Scan for the cell matching the given text and deliver its [x, y] coordinate at center. 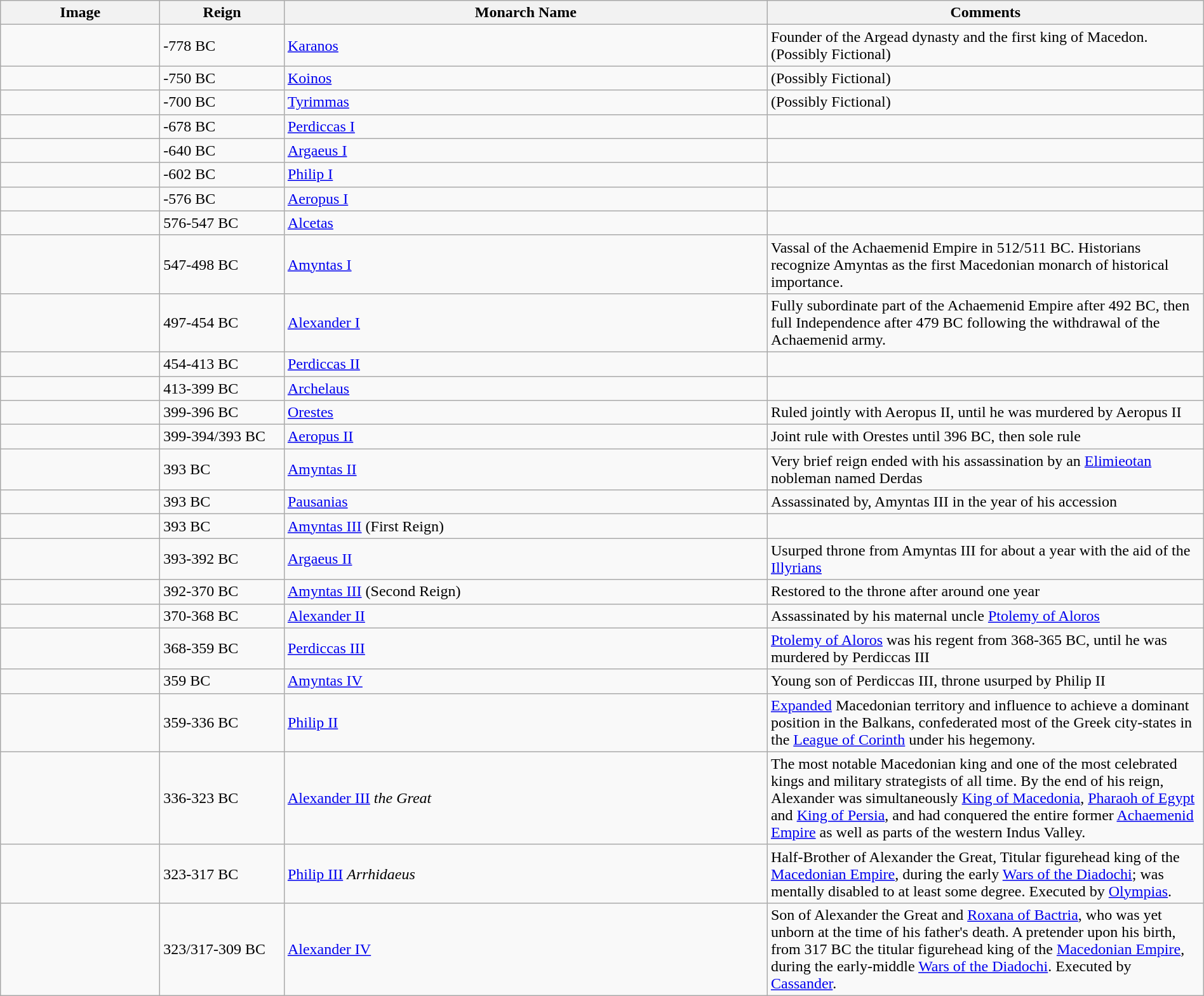
399-396 BC [222, 413]
Pausanias [526, 502]
Fully subordinate part of the Achaemenid Empire after 492 BC, then full Independence after 479 BC following the withdrawal of the Achaemenid army. [986, 322]
Perdiccas II [526, 364]
Monarch Name [526, 13]
-778 BC [222, 46]
368-359 BC [222, 649]
547-498 BC [222, 264]
Alexander IV [526, 949]
Amyntas IV [526, 681]
Assassinated by, Amyntas III in the year of his accession [986, 502]
Perdiccas III [526, 649]
Argaeus II [526, 559]
392-370 BC [222, 592]
454-413 BC [222, 364]
Alexander II [526, 616]
370-368 BC [222, 616]
Ptolemy of Aloros was his regent from 368-365 BC, until he was murdered by Perdiccas III [986, 649]
Alcetas [526, 223]
-700 BC [222, 102]
Very brief reign ended with his assassination by an Elimieotan nobleman named Derdas [986, 470]
Ruled jointly with Aeropus II, until he was murdered by Aeropus II [986, 413]
Alexander I [526, 322]
Restored to the throne after around one year [986, 592]
Joint rule with Orestes until 396 BC, then sole rule [986, 437]
323/317-309 BC [222, 949]
Philip III Arrhidaeus [526, 873]
Usurped throne from Amyntas III for about a year with the aid of the Illyrians [986, 559]
399-394/393 BC [222, 437]
Assassinated by his maternal uncle Ptolemy of Aloros [986, 616]
393-392 BC [222, 559]
Aeropus I [526, 199]
Orestes [526, 413]
Reign [222, 13]
-576 BC [222, 199]
Archelaus [526, 388]
Founder of the Argead dynasty and the first king of Macedon. (Possibly Fictional) [986, 46]
Vassal of the Achaemenid Empire in 512/511 BC. Historians recognize Amyntas as the first Macedonian monarch of historical importance. [986, 264]
Koinos [526, 78]
Amyntas III (First Reign) [526, 526]
359 BC [222, 681]
Tyrimmas [526, 102]
359-336 BC [222, 722]
Amyntas I [526, 264]
Image [80, 13]
323-317 BC [222, 873]
Perdiccas I [526, 126]
-678 BC [222, 126]
Amyntas II [526, 470]
413-399 BC [222, 388]
497-454 BC [222, 322]
Aeropus II [526, 437]
Comments [986, 13]
Young son of Perdiccas III, throne usurped by Philip II [986, 681]
-602 BC [222, 175]
Karanos [526, 46]
-640 BC [222, 150]
336-323 BC [222, 798]
-750 BC [222, 78]
576-547 BC [222, 223]
Argaeus I [526, 150]
Philip II [526, 722]
Philip I [526, 175]
Alexander III the Great [526, 798]
Amyntas III (Second Reign) [526, 592]
